Output the (x, y) coordinate of the center of the cell containing the given text.  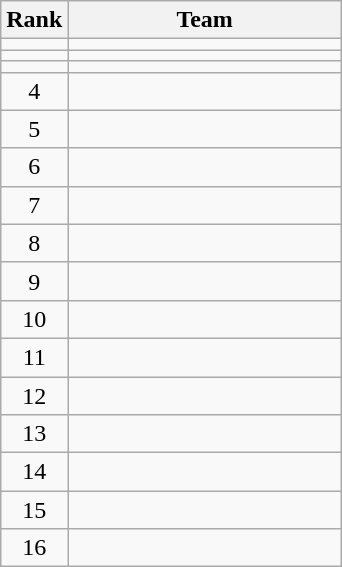
5 (34, 129)
8 (34, 243)
16 (34, 548)
4 (34, 91)
10 (34, 319)
Rank (34, 20)
13 (34, 434)
11 (34, 357)
7 (34, 205)
6 (34, 167)
9 (34, 281)
Team (205, 20)
12 (34, 395)
14 (34, 472)
15 (34, 510)
